For the text-containing cell, return its midpoint in (x, y) coordinate format. 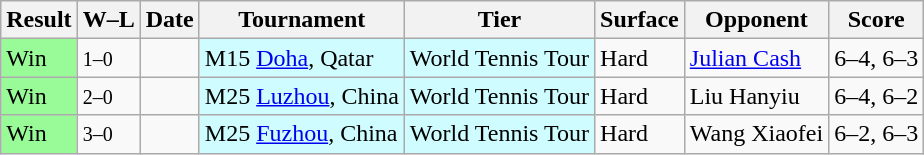
Tournament (302, 20)
Wang Xiaofei (756, 134)
6–2, 6–3 (876, 134)
Result (39, 20)
Julian Cash (756, 58)
Liu Hanyiu (756, 96)
M25 Fuzhou, China (302, 134)
Opponent (756, 20)
M25 Luzhou, China (302, 96)
6–4, 6–2 (876, 96)
Surface (640, 20)
W–L (108, 20)
2–0 (108, 96)
6–4, 6–3 (876, 58)
M15 Doha, Qatar (302, 58)
Tier (499, 20)
3–0 (108, 134)
Date (170, 20)
Score (876, 20)
1–0 (108, 58)
